Locate the cell with the specified text and output its (x, y) center coordinate. 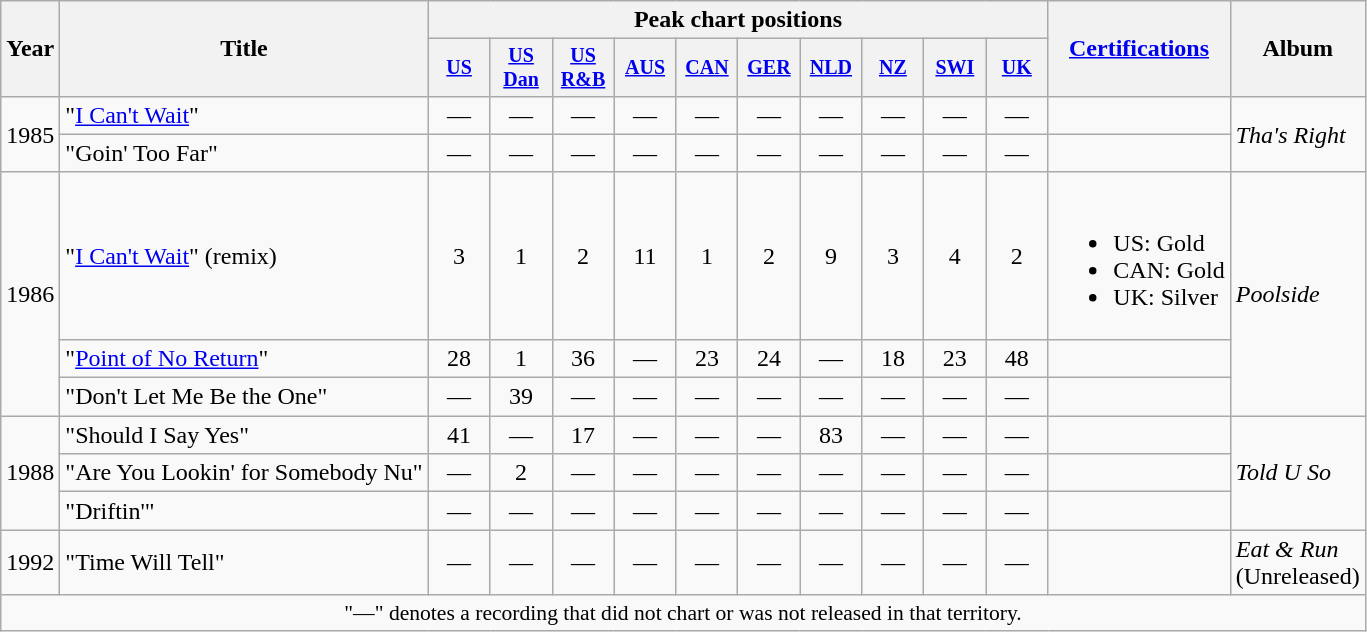
Year (30, 49)
1985 (30, 134)
US: Gold CAN: Gold UK: Silver (1139, 256)
1986 (30, 294)
"Are You Lookin' for Somebody Nu" (244, 473)
"Driftin'" (244, 511)
Certifications (1139, 49)
"I Can't Wait" (remix) (244, 256)
24 (769, 358)
AUS (645, 68)
Album (1298, 49)
17 (583, 435)
41 (459, 435)
Told U So (1298, 473)
"—" denotes a recording that did not chart or was not released in that territory. (683, 613)
US (459, 68)
Eat & Run(Unreleased) (1298, 562)
83 (831, 435)
"I Can't Wait" (244, 115)
28 (459, 358)
11 (645, 256)
CAN (707, 68)
18 (893, 358)
UK (1017, 68)
1988 (30, 473)
36 (583, 358)
GER (769, 68)
9 (831, 256)
Peak chart positions (738, 20)
SWI (955, 68)
"Time Will Tell" (244, 562)
"Point of No Return" (244, 358)
USDan (521, 68)
Tha's Right (1298, 134)
4 (955, 256)
Title (244, 49)
NLD (831, 68)
39 (521, 397)
"Goin' Too Far" (244, 153)
NZ (893, 68)
1992 (30, 562)
USR&B (583, 68)
Poolside (1298, 294)
"Don't Let Me Be the One" (244, 397)
48 (1017, 358)
"Should I Say Yes" (244, 435)
